From the cell containing the given text, extract its center point as (X, Y) coordinate. 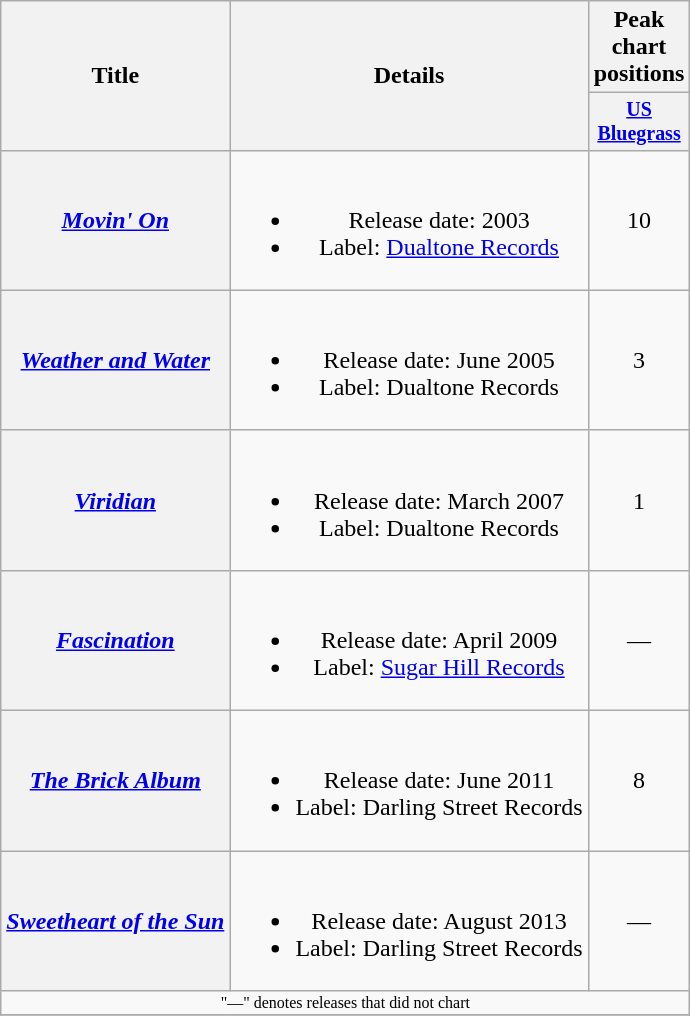
Viridian (116, 500)
Fascination (116, 640)
Release date: August 2013Label: Darling Street Records (409, 921)
Weather and Water (116, 360)
1 (639, 500)
Sweetheart of the Sun (116, 921)
8 (639, 781)
Release date: April 2009Label: Sugar Hill Records (409, 640)
"—" denotes releases that did not chart (346, 1003)
10 (639, 220)
Movin' On (116, 220)
The Brick Album (116, 781)
Title (116, 76)
Release date: 2003Label: Dualtone Records (409, 220)
3 (639, 360)
Peak chart positions (639, 47)
Release date: June 2011Label: Darling Street Records (409, 781)
Details (409, 76)
Release date: June 2005Label: Dualtone Records (409, 360)
Release date: March 2007Label: Dualtone Records (409, 500)
US Bluegrass (639, 122)
